Output the (X, Y) coordinate of the center of the cell containing the given text.  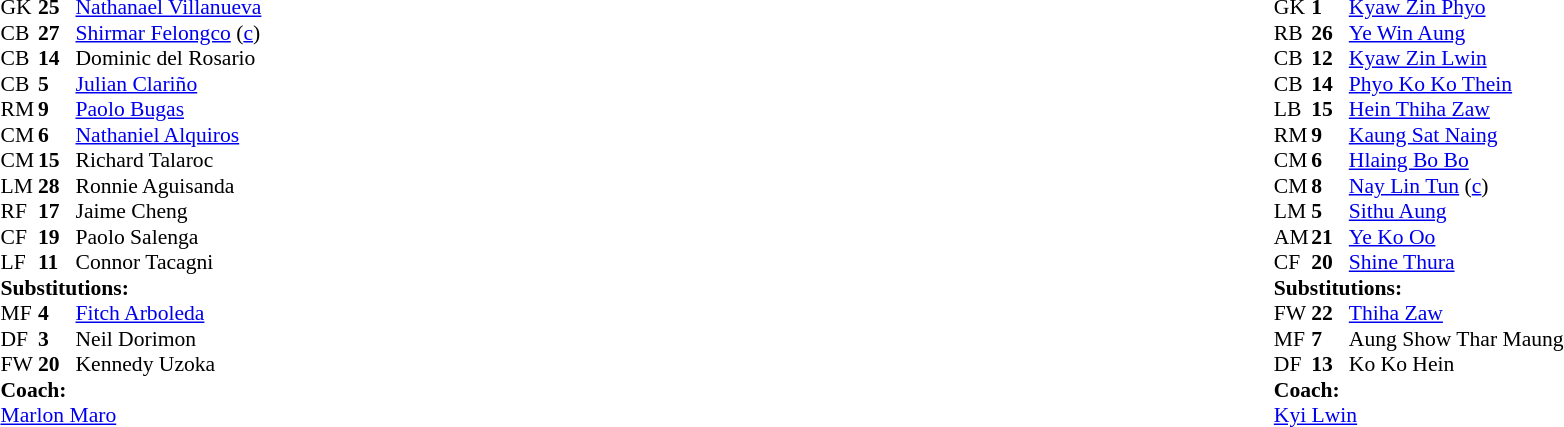
8 (1330, 186)
LF (19, 263)
Richard Talaroc (169, 161)
Paolo Bugas (169, 109)
3 (57, 339)
12 (1330, 59)
RB (1293, 33)
Ye Ko Oo (1456, 237)
Neil Dorimon (169, 339)
Julian Clariño (169, 84)
17 (57, 211)
Ronnie Aguisanda (169, 186)
Shirmar Felongco (c) (169, 33)
28 (57, 186)
Ye Win Aung (1456, 33)
Nathaniel Alquiros (169, 135)
Sithu Aung (1456, 211)
21 (1330, 237)
Hlaing Bo Bo (1456, 161)
11 (57, 263)
Thiha Zaw (1456, 313)
Aung Show Thar Maung (1456, 339)
27 (57, 33)
Kennedy Uzoka (169, 365)
4 (57, 313)
Fitch Arboleda (169, 313)
Kaung Sat Naing (1456, 135)
Shine Thura (1456, 263)
Ko Ko Hein (1456, 365)
RF (19, 211)
Jaime Cheng (169, 211)
19 (57, 237)
LB (1293, 109)
Hein Thiha Zaw (1456, 109)
Nay Lin Tun (c) (1456, 186)
26 (1330, 33)
13 (1330, 365)
AM (1293, 237)
7 (1330, 339)
Paolo Salenga (169, 237)
Phyo Ko Ko Thein (1456, 84)
Connor Tacagni (169, 263)
Kyaw Zin Lwin (1456, 59)
Dominic del Rosario (169, 59)
22 (1330, 313)
